Return (X, Y) of the center of cell containing provided text 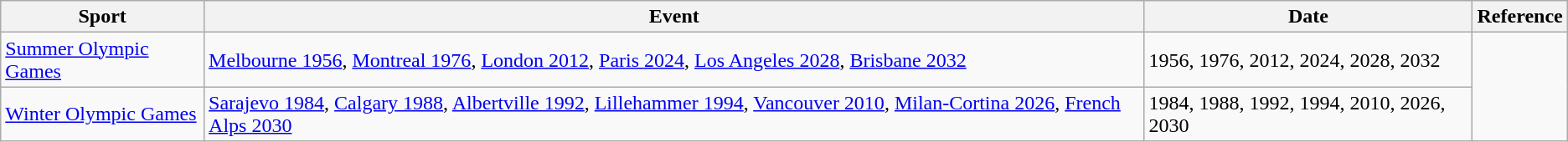
Summer Olympic Games (102, 60)
Sarajevo 1984, Calgary 1988, Albertville 1992, Lillehammer 1994, Vancouver 2010, Milan-Cortina 2026, French Alps 2030 (674, 114)
Sport (102, 17)
Winter Olympic Games (102, 114)
Reference (1519, 17)
Melbourne 1956, Montreal 1976, London 2012, Paris 2024, Los Angeles 2028, Brisbane 2032 (674, 60)
Event (674, 17)
1984, 1988, 1992, 1994, 2010, 2026, 2030 (1308, 114)
1956, 1976, 2012, 2024, 2028, 2032 (1308, 60)
Date (1308, 17)
